Search for the cell housing the specified text and yield its [X, Y] center coordinate. 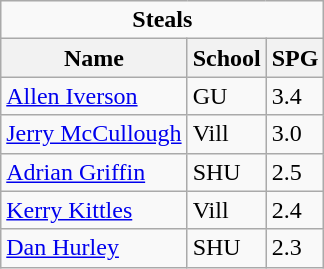
3.0 [295, 134]
Name [94, 58]
2.3 [295, 248]
Dan Hurley [94, 248]
2.4 [295, 210]
Adrian Griffin [94, 172]
School [226, 58]
3.4 [295, 96]
GU [226, 96]
Steals [162, 20]
2.5 [295, 172]
Jerry McCullough [94, 134]
Allen Iverson [94, 96]
Kerry Kittles [94, 210]
SPG [295, 58]
